Extract the (X, Y) coordinate from the center of the cell holding the provided text.  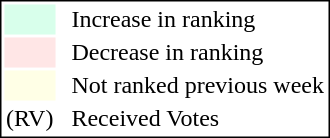
Increase in ranking (198, 19)
Received Votes (198, 119)
Not ranked previous week (198, 85)
(RV) (29, 119)
Decrease in ranking (198, 53)
